Return the [X, Y] coordinate for the center point of the cell that contains the specified text.  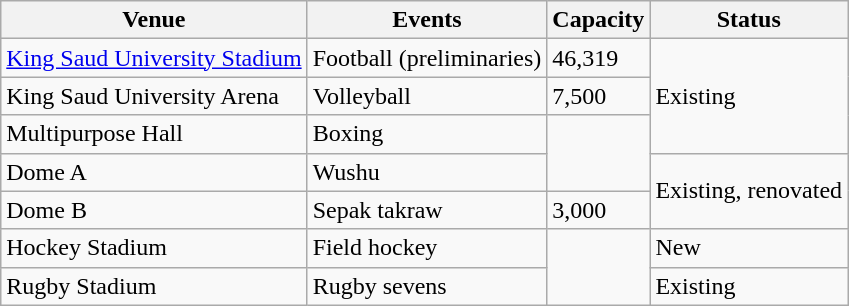
46,319 [598, 58]
Wushu [427, 172]
Hockey Stadium [154, 248]
King Saud University Arena [154, 96]
Boxing [427, 134]
Dome A [154, 172]
Multipurpose Hall [154, 134]
Venue [154, 20]
King Saud University Stadium [154, 58]
New [749, 248]
Rugby Stadium [154, 286]
Dome B [154, 210]
Field hockey [427, 248]
Football (preliminaries) [427, 58]
Rugby sevens [427, 286]
7,500 [598, 96]
3,000 [598, 210]
Status [749, 20]
Existing, renovated [749, 191]
Sepak takraw [427, 210]
Capacity [598, 20]
Events [427, 20]
Volleyball [427, 96]
